Return [X, Y] of the center of cell containing provided text 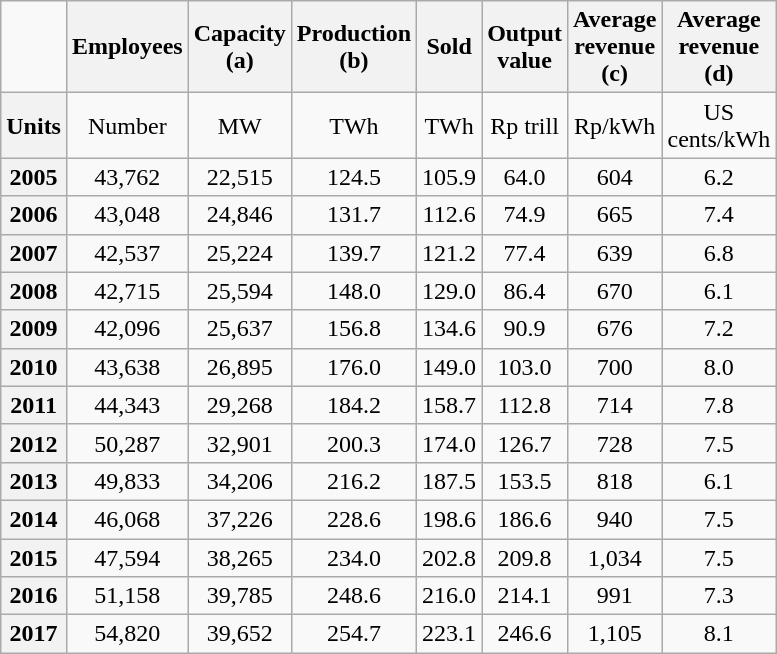
38,265 [240, 557]
42,096 [127, 329]
Average revenue (c) [614, 47]
129.0 [450, 291]
25,637 [240, 329]
248.6 [354, 596]
214.1 [525, 596]
86.4 [525, 291]
121.2 [450, 253]
39,785 [240, 596]
728 [614, 443]
2017 [34, 634]
228.6 [354, 519]
2006 [34, 215]
940 [614, 519]
604 [614, 177]
223.1 [450, 634]
254.7 [354, 634]
202.8 [450, 557]
2015 [34, 557]
714 [614, 405]
156.8 [354, 329]
MW [240, 126]
2012 [34, 443]
43,762 [127, 177]
126.7 [525, 443]
149.0 [450, 367]
54,820 [127, 634]
1,105 [614, 634]
39,652 [240, 634]
2014 [34, 519]
148.0 [354, 291]
200.3 [354, 443]
Rp trill [525, 126]
25,594 [240, 291]
24,846 [240, 215]
246.6 [525, 634]
Output value [525, 47]
2011 [34, 405]
Rp/kWh [614, 126]
7.2 [719, 329]
700 [614, 367]
6.2 [719, 177]
74.9 [525, 215]
2007 [34, 253]
209.8 [525, 557]
7.4 [719, 215]
37,226 [240, 519]
22,515 [240, 177]
1,034 [614, 557]
131.7 [354, 215]
Units [34, 126]
42,537 [127, 253]
198.6 [450, 519]
Sold [450, 47]
46,068 [127, 519]
176.0 [354, 367]
6.8 [719, 253]
665 [614, 215]
112.8 [525, 405]
818 [614, 481]
8.0 [719, 367]
29,268 [240, 405]
158.7 [450, 405]
47,594 [127, 557]
234.0 [354, 557]
Average revenue (d) [719, 47]
32,901 [240, 443]
77.4 [525, 253]
51,158 [127, 596]
174.0 [450, 443]
103.0 [525, 367]
44,343 [127, 405]
139.7 [354, 253]
50,287 [127, 443]
184.2 [354, 405]
42,715 [127, 291]
8.1 [719, 634]
676 [614, 329]
43,048 [127, 215]
90.9 [525, 329]
43,638 [127, 367]
2016 [34, 596]
186.6 [525, 519]
639 [614, 253]
2010 [34, 367]
124.5 [354, 177]
Number [127, 126]
US cents/kWh [719, 126]
2013 [34, 481]
2005 [34, 177]
25,224 [240, 253]
7.8 [719, 405]
216.0 [450, 596]
64.0 [525, 177]
112.6 [450, 215]
134.6 [450, 329]
2009 [34, 329]
187.5 [450, 481]
Employees [127, 47]
670 [614, 291]
49,833 [127, 481]
2008 [34, 291]
216.2 [354, 481]
34,206 [240, 481]
153.5 [525, 481]
7.3 [719, 596]
Production (b) [354, 47]
991 [614, 596]
105.9 [450, 177]
Capacity (a) [240, 47]
26,895 [240, 367]
